Extract the [X, Y] coordinate from the center of the cell holding the provided text.  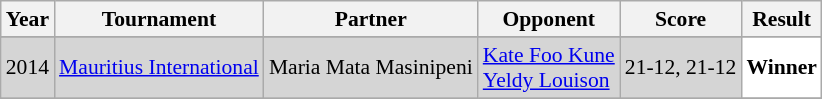
2014 [28, 68]
Maria Mata Masinipeni [371, 68]
21-12, 21-12 [681, 68]
Opponent [549, 19]
Result [782, 19]
Score [681, 19]
Partner [371, 19]
Winner [782, 68]
Kate Foo Kune Yeldy Louison [549, 68]
Tournament [159, 19]
Mauritius International [159, 68]
Year [28, 19]
